Provide the (x, y) coordinate of the cell's center where the given text is located.  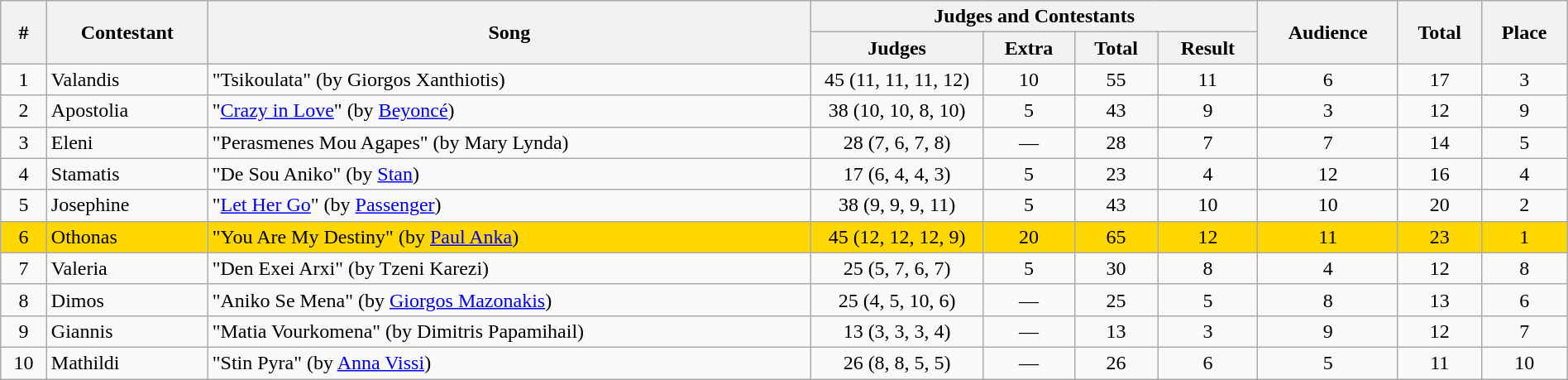
Josephine (127, 205)
Judges (896, 48)
17 (6, 4, 4, 3) (896, 174)
Contestant (127, 32)
"Crazy in Love" (by Beyoncé) (509, 111)
Eleni (127, 142)
Valandis (127, 79)
45 (11, 11, 11, 12) (896, 79)
25 (1116, 300)
65 (1116, 237)
Audience (1328, 32)
Giannis (127, 331)
Valeria (127, 268)
"Stin Pyra" (by Anna Vissi) (509, 363)
Song (509, 32)
28 (7, 6, 7, 8) (896, 142)
Othonas (127, 237)
28 (1116, 142)
Stamatis (127, 174)
Apostolia (127, 111)
26 (1116, 363)
Judges and Contestants (1034, 17)
30 (1116, 268)
"You Are My Destiny" (by Paul Anka) (509, 237)
38 (9, 9, 9, 11) (896, 205)
"De Sou Aniko" (by Stan) (509, 174)
13 (3, 3, 3, 4) (896, 331)
Extra (1029, 48)
55 (1116, 79)
# (24, 32)
26 (8, 8, 5, 5) (896, 363)
17 (1439, 79)
"Let Her Go" (by Passenger) (509, 205)
"Tsikoulata" (by Giorgos Xanthiotis) (509, 79)
Place (1524, 32)
45 (12, 12, 12, 9) (896, 237)
Mathildi (127, 363)
"Aniko Se Mena" (by Giorgos Mazonakis) (509, 300)
16 (1439, 174)
Dimos (127, 300)
"Matia Vourkomena" (by Dimitris Papamihail) (509, 331)
38 (10, 10, 8, 10) (896, 111)
25 (4, 5, 10, 6) (896, 300)
Result (1207, 48)
25 (5, 7, 6, 7) (896, 268)
"Den Exei Arxi" (by Tzeni Karezi) (509, 268)
"Perasmenes Mou Agapes" (by Mary Lynda) (509, 142)
14 (1439, 142)
